For the text-containing cell, return its midpoint in [X, Y] coordinate format. 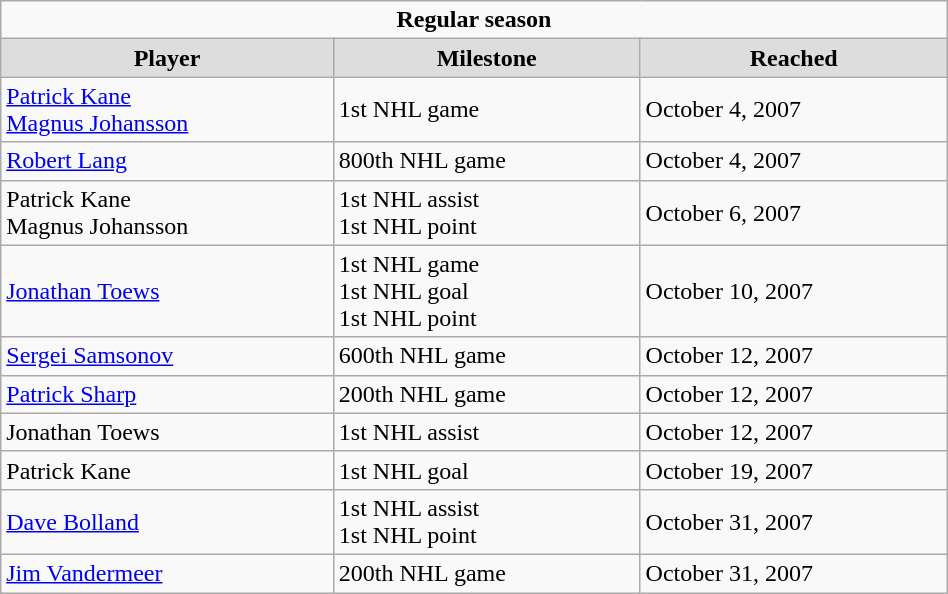
Robert Lang [168, 161]
1st NHL game1st NHL goal1st NHL point [486, 291]
October 6, 2007 [794, 212]
October 10, 2007 [794, 291]
Reached [794, 58]
800th NHL game [486, 161]
1st NHL goal [486, 470]
Dave Bolland [168, 522]
Patrick Sharp [168, 394]
600th NHL game [486, 356]
Milestone [486, 58]
October 19, 2007 [794, 470]
1st NHL game [486, 110]
Regular season [474, 20]
Sergei Samsonov [168, 356]
Patrick Kane [168, 470]
1st NHL assist [486, 432]
Player [168, 58]
Jim Vandermeer [168, 573]
